Detect which cell encompasses the target text, then output its [X, Y] center coordinate. 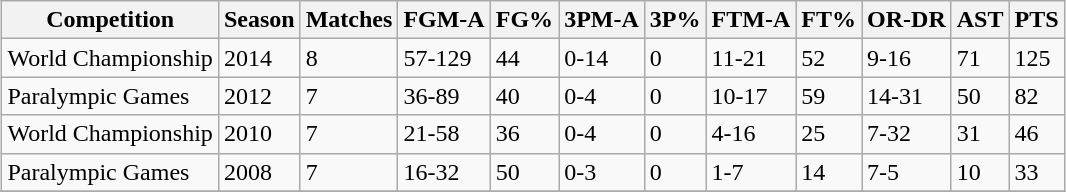
14-31 [907, 96]
PTS [1036, 20]
36 [524, 134]
2012 [259, 96]
7-5 [907, 172]
33 [1036, 172]
2010 [259, 134]
16-32 [444, 172]
FG% [524, 20]
Matches [349, 20]
44 [524, 58]
OR-DR [907, 20]
59 [829, 96]
52 [829, 58]
8 [349, 58]
FT% [829, 20]
71 [980, 58]
3P% [675, 20]
14 [829, 172]
10 [980, 172]
4-16 [751, 134]
46 [1036, 134]
9-16 [907, 58]
2008 [259, 172]
7-32 [907, 134]
3PM-A [602, 20]
11-21 [751, 58]
Competition [110, 20]
21-58 [444, 134]
31 [980, 134]
25 [829, 134]
2014 [259, 58]
10-17 [751, 96]
1-7 [751, 172]
FGM-A [444, 20]
0-3 [602, 172]
FTM-A [751, 20]
36-89 [444, 96]
0-14 [602, 58]
57-129 [444, 58]
40 [524, 96]
Season [259, 20]
125 [1036, 58]
AST [980, 20]
82 [1036, 96]
